Detect which cell encompasses the target text, then output its (X, Y) center coordinate. 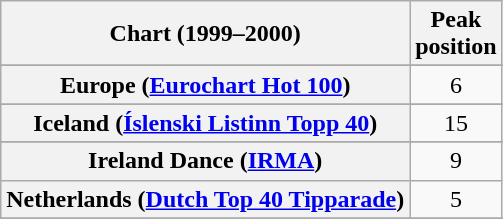
9 (456, 161)
15 (456, 123)
Peakposition (456, 34)
5 (456, 199)
Chart (1999–2000) (206, 34)
Iceland (Íslenski Listinn Topp 40) (206, 123)
Ireland Dance (IRMA) (206, 161)
Netherlands (Dutch Top 40 Tipparade) (206, 199)
6 (456, 85)
Europe (Eurochart Hot 100) (206, 85)
